Output the [x, y] coordinate of the center of the cell containing the given text.  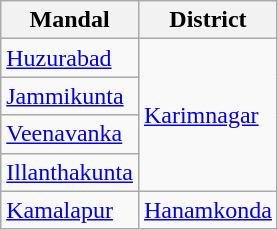
Illanthakunta [70, 172]
Veenavanka [70, 134]
Huzurabad [70, 58]
Jammikunta [70, 96]
Karimnagar [208, 115]
Hanamkonda [208, 210]
Kamalapur [70, 210]
Mandal [70, 20]
District [208, 20]
